For the text-containing cell, return its midpoint in [x, y] coordinate format. 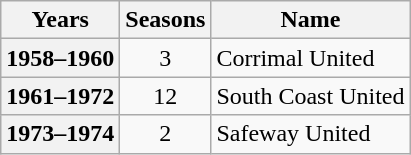
Name [310, 20]
Safeway United [310, 134]
12 [166, 96]
1973–1974 [60, 134]
3 [166, 58]
1958–1960 [60, 58]
1961–1972 [60, 96]
Years [60, 20]
2 [166, 134]
South Coast United [310, 96]
Corrimal United [310, 58]
Seasons [166, 20]
